Find where the given text appears and provide that cell's center as (x, y) coordinate. 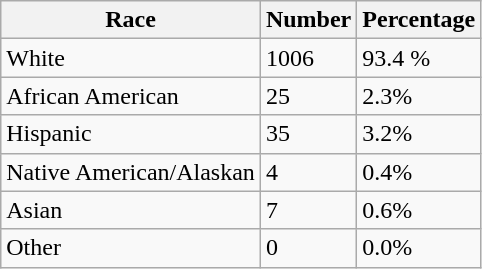
0.6% (419, 210)
0.4% (419, 172)
2.3% (419, 96)
African American (131, 96)
3.2% (419, 134)
Asian (131, 210)
Other (131, 248)
4 (308, 172)
0 (308, 248)
35 (308, 134)
Hispanic (131, 134)
Percentage (419, 20)
1006 (308, 58)
Race (131, 20)
93.4 % (419, 58)
Number (308, 20)
Native American/Alaskan (131, 172)
25 (308, 96)
White (131, 58)
7 (308, 210)
0.0% (419, 248)
